Extract the (x, y) coordinate from the center of the cell holding the provided text.  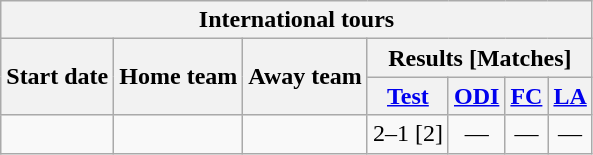
Results [Matches] (480, 58)
2–1 [2] (408, 134)
Test (408, 96)
ODI (476, 96)
Home team (178, 77)
Away team (306, 77)
Start date (58, 77)
International tours (297, 20)
LA (570, 96)
FC (526, 96)
